Scan for the cell matching the given text and deliver its [X, Y] coordinate at center. 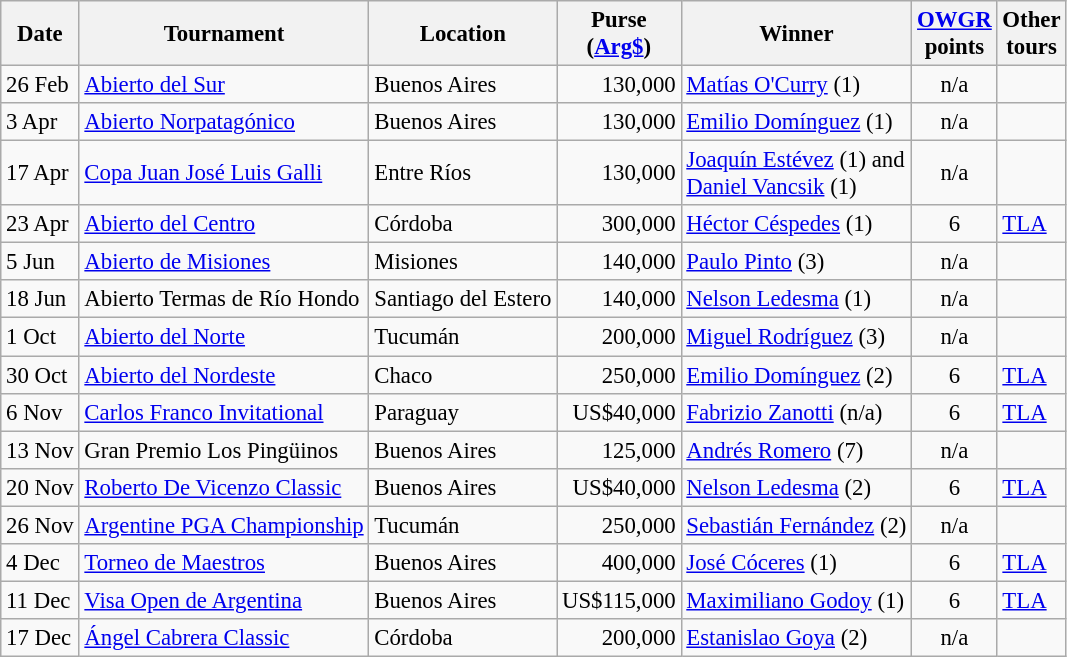
Roberto De Vicenzo Classic [224, 487]
13 Nov [40, 450]
Maximiliano Godoy (1) [796, 600]
Gran Premio Los Pingüinos [224, 450]
Date [40, 34]
30 Oct [40, 375]
Entre Ríos [463, 174]
Andrés Romero (7) [796, 450]
Matías O'Curry (1) [796, 85]
18 Jun [40, 299]
5 Jun [40, 262]
Paraguay [463, 412]
Copa Juan José Luis Galli [224, 174]
26 Nov [40, 525]
Abierto del Norte [224, 337]
Nelson Ledesma (1) [796, 299]
Miguel Rodríguez (3) [796, 337]
26 Feb [40, 85]
Paulo Pinto (3) [796, 262]
Emilio Domínguez (1) [796, 122]
6 Nov [40, 412]
Misiones [463, 262]
300,000 [619, 224]
José Cóceres (1) [796, 563]
125,000 [619, 450]
Santiago del Estero [463, 299]
400,000 [619, 563]
3 Apr [40, 122]
17 Apr [40, 174]
Joaquín Estévez (1) and Daniel Vancsik (1) [796, 174]
Sebastián Fernández (2) [796, 525]
Purse(Arg$) [619, 34]
23 Apr [40, 224]
Abierto del Centro [224, 224]
OWGRpoints [954, 34]
Abierto de Misiones [224, 262]
Carlos Franco Invitational [224, 412]
US$115,000 [619, 600]
Abierto del Sur [224, 85]
17 Dec [40, 638]
Ángel Cabrera Classic [224, 638]
Nelson Ledesma (2) [796, 487]
11 Dec [40, 600]
Tournament [224, 34]
Visa Open de Argentina [224, 600]
Othertours [1032, 34]
20 Nov [40, 487]
Estanislao Goya (2) [796, 638]
1 Oct [40, 337]
Torneo de Maestros [224, 563]
Abierto del Nordeste [224, 375]
Fabrizio Zanotti (n/a) [796, 412]
Location [463, 34]
4 Dec [40, 563]
Héctor Céspedes (1) [796, 224]
Winner [796, 34]
Abierto Termas de Río Hondo [224, 299]
Emilio Domínguez (2) [796, 375]
Abierto Norpatagónico [224, 122]
Argentine PGA Championship [224, 525]
Chaco [463, 375]
